Search for the cell housing the specified text and yield its (X, Y) center coordinate. 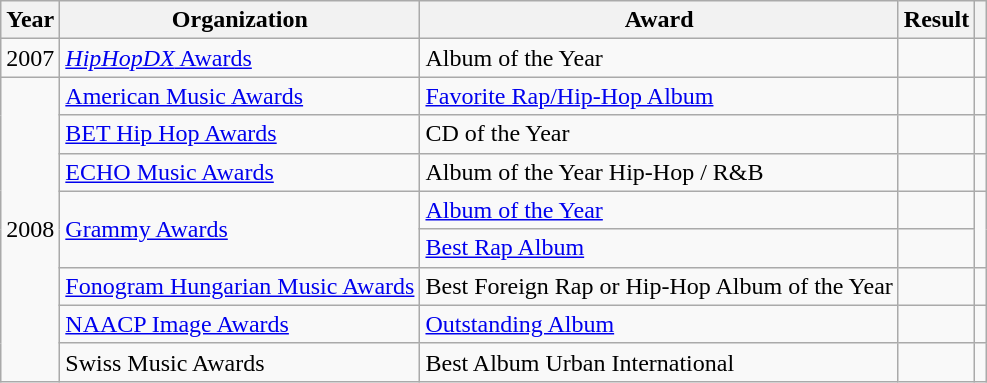
Best Album Urban International (659, 362)
Swiss Music Awards (240, 362)
CD of the Year (659, 134)
Best Foreign Rap or Hip-Hop Album of the Year (659, 286)
Best Rap Album (659, 248)
BET Hip Hop Awards (240, 134)
Outstanding Album (659, 324)
NAACP Image Awards (240, 324)
2008 (30, 229)
American Music Awards (240, 96)
Album of the Year Hip-Hop / R&B (659, 172)
Result (936, 20)
Award (659, 20)
ECHO Music Awards (240, 172)
Organization (240, 20)
HipHopDX Awards (240, 58)
Favorite Rap/Hip-Hop Album (659, 96)
Fonogram Hungarian Music Awards (240, 286)
Grammy Awards (240, 229)
Year (30, 20)
2007 (30, 58)
